Locate the cell with the specified text and output its [X, Y] center coordinate. 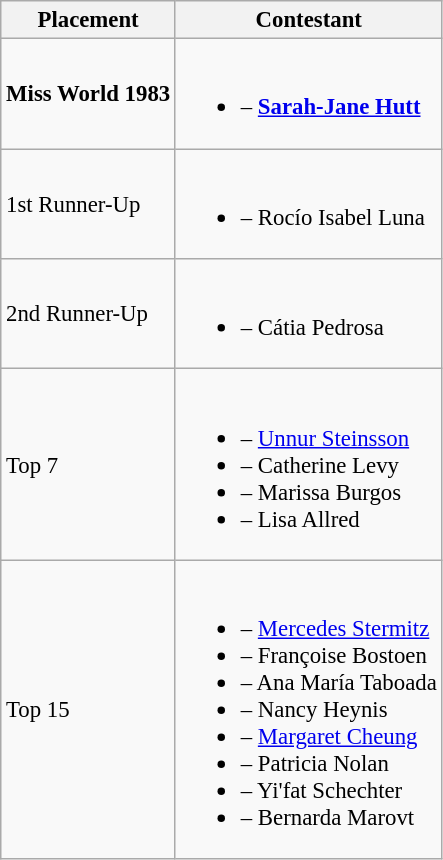
– Unnur Steinsson – Catherine Levy – Marissa Burgos – Lisa Allred [308, 464]
– Rocío Isabel Luna [308, 204]
Contestant [308, 20]
Top 7 [88, 464]
Miss World 1983 [88, 94]
2nd Runner-Up [88, 314]
– Mercedes Stermitz – Françoise Bostoen – Ana María Taboada – Nancy Heynis – Margaret Cheung – Patricia Nolan – Yi'fat Schechter – Bernarda Marovt [308, 710]
– Sarah-Jane Hutt [308, 94]
Placement [88, 20]
1st Runner-Up [88, 204]
Top 15 [88, 710]
– Cátia Pedrosa [308, 314]
